Determine the (x, y) coordinate at the center of the cell enclosing the given text.  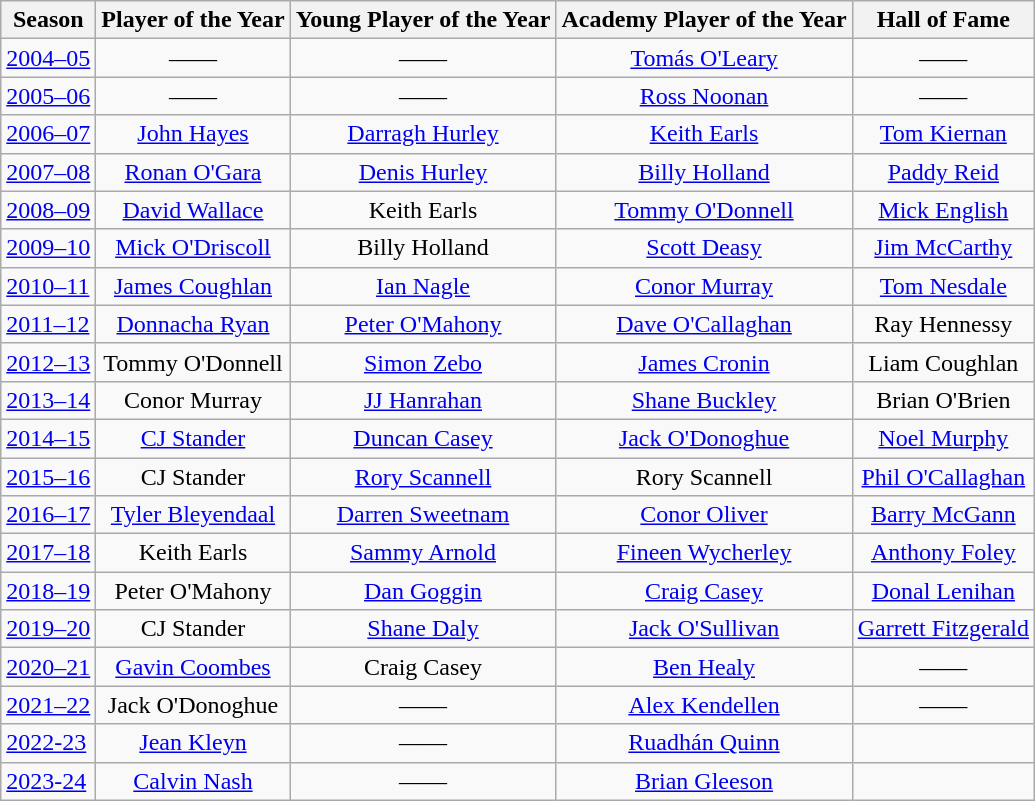
Anthony Foley (943, 553)
Dave O'Callaghan (704, 324)
2020–21 (48, 667)
JJ Hanrahan (423, 400)
Liam Coughlan (943, 362)
2016–17 (48, 515)
Donnacha Ryan (193, 324)
2006–07 (48, 134)
Academy Player of the Year (704, 20)
Tyler Bleyendaal (193, 515)
2023-24 (48, 781)
Hall of Fame (943, 20)
Ray Hennessy (943, 324)
2004–05 (48, 58)
Sammy Arnold (423, 553)
Darren Sweetnam (423, 515)
2007–08 (48, 172)
Gavin Coombes (193, 667)
Ronan O'Gara (193, 172)
2005–06 (48, 96)
Shane Buckley (704, 400)
2011–12 (48, 324)
2014–15 (48, 438)
Denis Hurley (423, 172)
Ruadhán Quinn (704, 743)
Garrett Fitzgerald (943, 629)
2019–20 (48, 629)
Conor Oliver (704, 515)
Season (48, 20)
Dan Goggin (423, 591)
Phil O'Callaghan (943, 477)
2017–18 (48, 553)
2008–09 (48, 210)
2010–11 (48, 286)
Young Player of the Year (423, 20)
Jean Kleyn (193, 743)
Noel Murphy (943, 438)
2013–14 (48, 400)
2012–13 (48, 362)
2015–16 (48, 477)
Calvin Nash (193, 781)
2021–22 (48, 705)
James Cronin (704, 362)
Mick English (943, 210)
Tomás O'Leary (704, 58)
Duncan Casey (423, 438)
Tom Kiernan (943, 134)
Jim McCarthy (943, 248)
Shane Daly (423, 629)
Player of the Year (193, 20)
Barry McGann (943, 515)
Donal Lenihan (943, 591)
Ben Healy (704, 667)
2018–19 (48, 591)
2022-23 (48, 743)
Paddy Reid (943, 172)
Ross Noonan (704, 96)
Brian Gleeson (704, 781)
Tom Nesdale (943, 286)
Simon Zebo (423, 362)
Alex Kendellen (704, 705)
Ian Nagle (423, 286)
Darragh Hurley (423, 134)
Scott Deasy (704, 248)
Mick O'Driscoll (193, 248)
James Coughlan (193, 286)
2009–10 (48, 248)
David Wallace (193, 210)
John Hayes (193, 134)
Brian O'Brien (943, 400)
Jack O'Sullivan (704, 629)
Fineen Wycherley (704, 553)
